Provide the (x, y) coordinate of the cell's center where the given text is located.  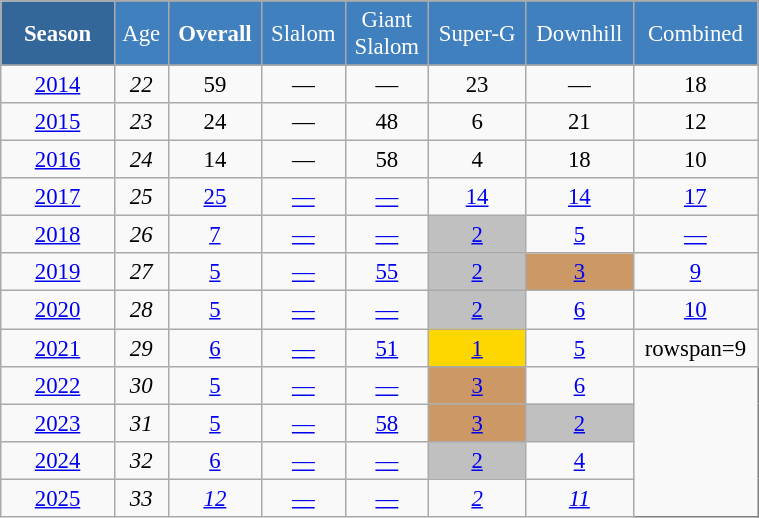
11 (580, 498)
2024 (58, 460)
2014 (58, 85)
2017 (58, 197)
30 (141, 385)
Slalom (304, 34)
2022 (58, 385)
33 (141, 498)
Super-G (478, 34)
1 (478, 348)
2025 (58, 498)
2019 (58, 273)
GiantSlalom (387, 34)
Combined (696, 34)
Overall (214, 34)
27 (141, 273)
55 (387, 273)
Downhill (580, 34)
rowspan=9 (696, 348)
28 (141, 310)
26 (141, 235)
29 (141, 348)
Age (141, 34)
59 (214, 85)
2016 (58, 160)
7 (214, 235)
17 (696, 197)
32 (141, 460)
2023 (58, 423)
51 (387, 348)
2018 (58, 235)
48 (387, 122)
2021 (58, 348)
2015 (58, 122)
9 (696, 273)
31 (141, 423)
22 (141, 85)
2020 (58, 310)
21 (580, 122)
Season (58, 34)
